Capture the cell that displays the provided text and extract its (X, Y) central coordinate. 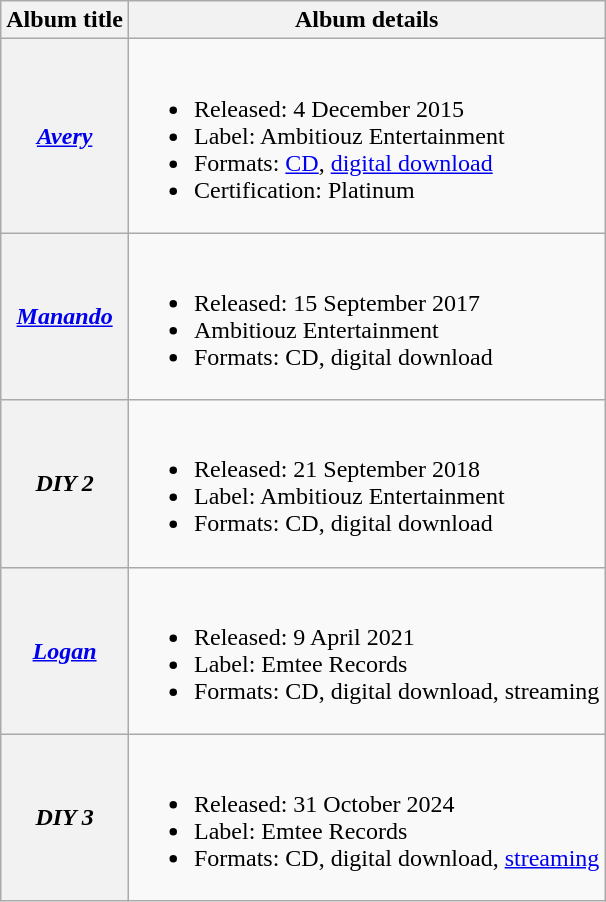
DIY 3 (65, 818)
Released: 9 April 2021Label: Emtee RecordsFormats: CD, digital download, streaming (366, 650)
Released: 4 December 2015Label: Ambitiouz EntertainmentFormats: CD, digital downloadCertification: Platinum (366, 136)
Released: 15 September 2017Ambitiouz EntertainmentFormats: CD, digital download (366, 316)
DIY 2 (65, 484)
Album details (366, 20)
Logan (65, 650)
Released: 21 September 2018Label: Ambitiouz EntertainmentFormats: CD, digital download (366, 484)
Album title (65, 20)
Avery (65, 136)
Manando (65, 316)
Released: 31 October 2024Label: Emtee RecordsFormats: CD, digital download, streaming (366, 818)
